Determine the (x, y) coordinate at the center of the cell enclosing the given text.  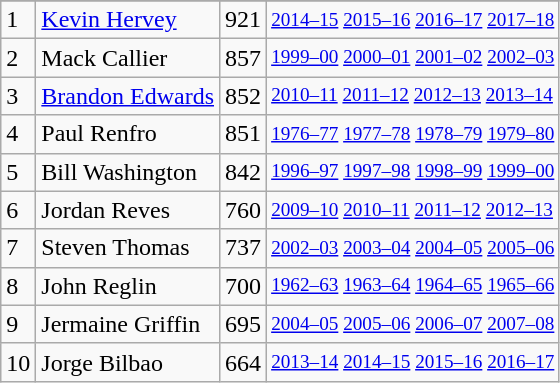
5 (18, 172)
9 (18, 324)
Bill Washington (128, 172)
10 (18, 362)
1962–63 1963–64 1964–65 1965–66 (413, 286)
2 (18, 58)
760 (244, 210)
6 (18, 210)
737 (244, 248)
Paul Renfro (128, 134)
2004–05 2005–06 2006–07 2007–08 (413, 324)
2002–03 2003–04 2004–05 2005–06 (413, 248)
1999–00 2000–01 2001–02 2002–03 (413, 58)
Jorge Bilbao (128, 362)
Steven Thomas (128, 248)
2014–15 2015–16 2016–17 2017–18 (413, 20)
Jermaine Griffin (128, 324)
851 (244, 134)
Mack Callier (128, 58)
7 (18, 248)
Jordan Reves (128, 210)
1976–77 1977–78 1978–79 1979–80 (413, 134)
921 (244, 20)
700 (244, 286)
2009–10 2010–11 2011–12 2012–13 (413, 210)
664 (244, 362)
852 (244, 96)
2010–11 2011–12 2012–13 2013–14 (413, 96)
3 (18, 96)
1 (18, 20)
842 (244, 172)
Brandon Edwards (128, 96)
1996–97 1997–98 1998–99 1999–00 (413, 172)
857 (244, 58)
8 (18, 286)
Kevin Hervey (128, 20)
John Reglin (128, 286)
695 (244, 324)
4 (18, 134)
2013–14 2014–15 2015–16 2016–17 (413, 362)
